Find where the given text appears and provide that cell's center as [X, Y] coordinate. 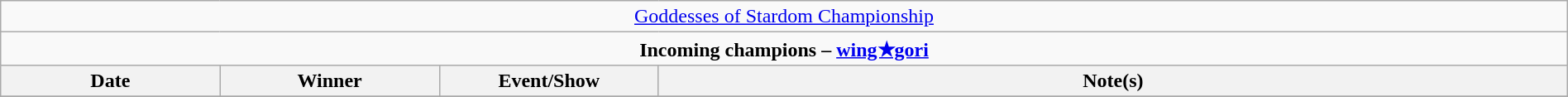
Note(s) [1113, 80]
Date [111, 80]
Winner [329, 80]
Incoming champions – wing★gori [784, 49]
Event/Show [549, 80]
Goddesses of Stardom Championship [784, 17]
